Output the [x, y] coordinate of the center of the cell containing the given text.  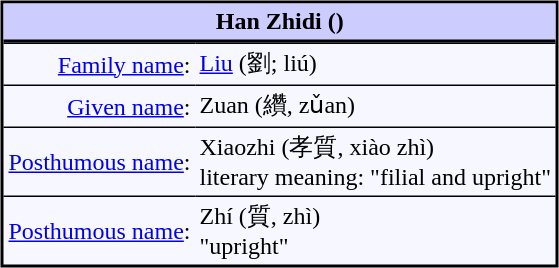
Han Zhidi () [280, 24]
Given name: [100, 105]
Zuan (纘, zǔan) [375, 105]
Liu (劉; liú) [375, 63]
Xiaozhi (孝質, xiào zhì)literary meaning: "filial and upright" [375, 160]
Family name: [100, 63]
Zhí (質, zhì)"upright" [375, 230]
